Capture the cell that displays the provided text and extract its [X, Y] central coordinate. 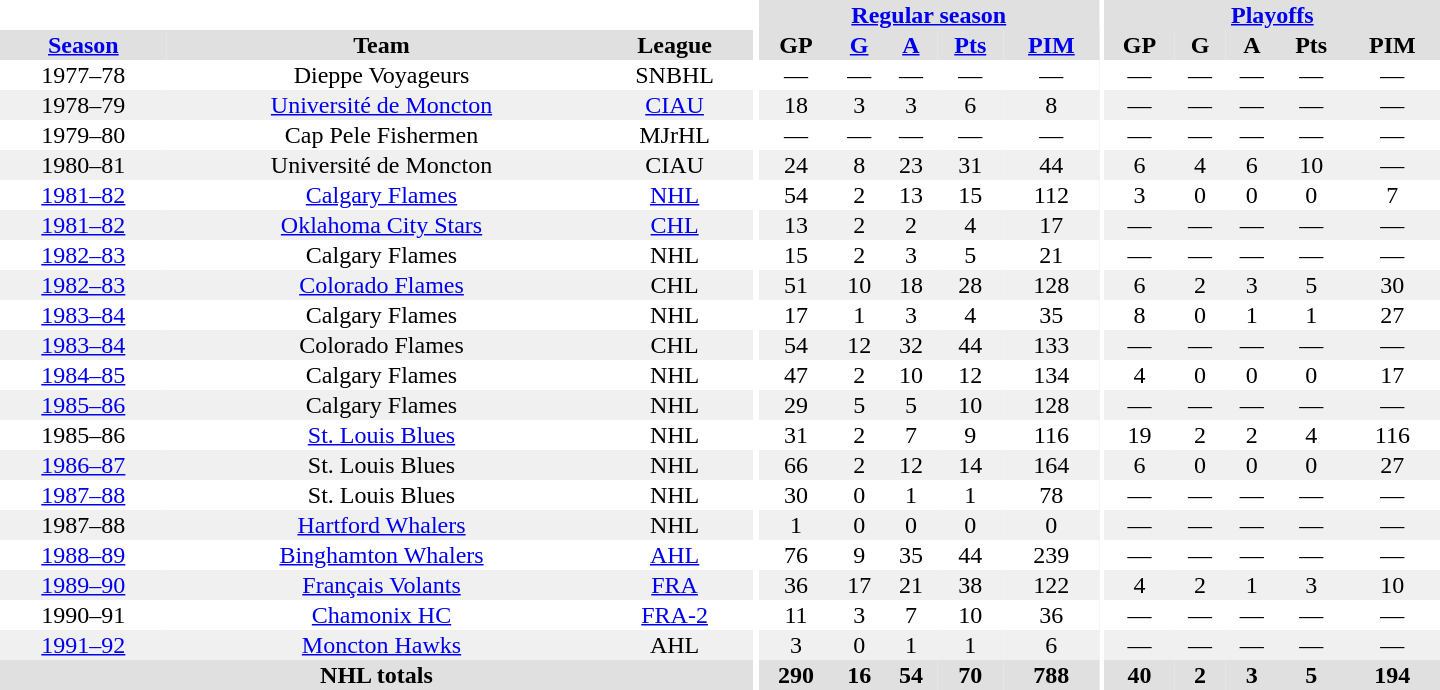
1979–80 [84, 135]
11 [796, 615]
788 [1052, 675]
Team [382, 45]
122 [1052, 585]
Moncton Hawks [382, 645]
League [674, 45]
MJrHL [674, 135]
1984–85 [84, 375]
Français Volants [382, 585]
1978–79 [84, 105]
40 [1140, 675]
112 [1052, 195]
1980–81 [84, 165]
78 [1052, 495]
194 [1392, 675]
19 [1140, 435]
Regular season [929, 15]
1977–78 [84, 75]
1989–90 [84, 585]
Oklahoma City Stars [382, 225]
239 [1052, 555]
70 [970, 675]
1986–87 [84, 465]
Binghamton Whalers [382, 555]
66 [796, 465]
51 [796, 285]
164 [1052, 465]
Cap Pele Fishermen [382, 135]
47 [796, 375]
16 [859, 675]
1990–91 [84, 615]
Dieppe Voyageurs [382, 75]
Season [84, 45]
290 [796, 675]
134 [1052, 375]
SNBHL [674, 75]
24 [796, 165]
1991–92 [84, 645]
38 [970, 585]
FRA [674, 585]
Hartford Whalers [382, 525]
133 [1052, 345]
76 [796, 555]
14 [970, 465]
NHL totals [376, 675]
FRA-2 [674, 615]
Playoffs [1272, 15]
29 [796, 405]
Chamonix HC [382, 615]
23 [911, 165]
1988–89 [84, 555]
28 [970, 285]
32 [911, 345]
